Return (X, Y) of the center of cell containing provided text 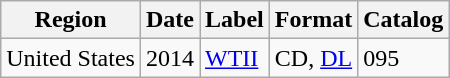
Label (235, 20)
CD, DL (313, 58)
Catalog (404, 20)
United States (71, 58)
Region (71, 20)
Format (313, 20)
WTII (235, 58)
2014 (170, 58)
Date (170, 20)
095 (404, 58)
